Detect which cell encompasses the target text, then output its (X, Y) center coordinate. 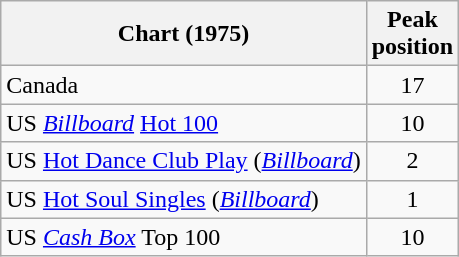
US Hot Soul Singles (Billboard) (184, 199)
US Billboard Hot 100 (184, 123)
US Hot Dance Club Play (Billboard) (184, 161)
2 (412, 161)
1 (412, 199)
17 (412, 85)
US Cash Box Top 100 (184, 237)
Canada (184, 85)
Peakposition (412, 34)
Chart (1975) (184, 34)
